Provide the [X, Y] coordinate of the cell's center where the given text is located.  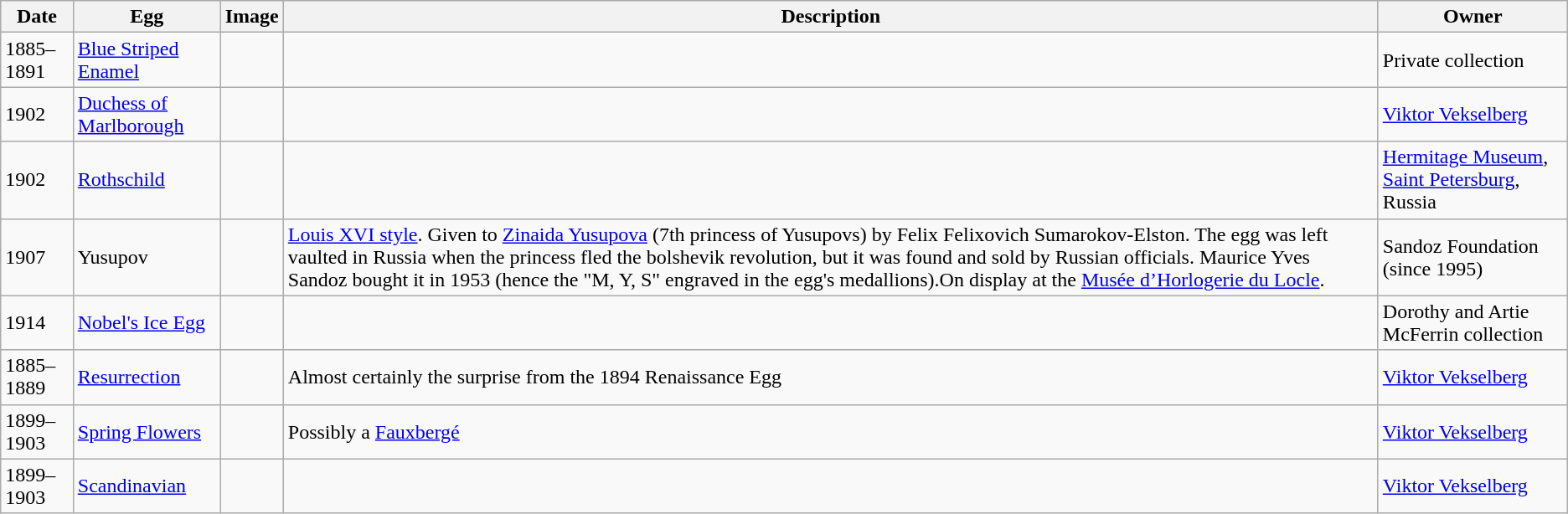
Description [831, 17]
Hermitage Museum, Saint Petersburg, Russia [1473, 180]
Sandoz Foundation (since 1995) [1473, 257]
Rothschild [147, 180]
Nobel's Ice Egg [147, 323]
1907 [37, 257]
Duchess of Marlborough [147, 114]
Dorothy and Artie McFerrin collection [1473, 323]
Image [251, 17]
1885–1889 [37, 377]
Scandinavian [147, 486]
Private collection [1473, 60]
Possibly a Fauxbergé [831, 432]
Blue Striped Enamel [147, 60]
Date [37, 17]
Resurrection [147, 377]
Owner [1473, 17]
Egg [147, 17]
Almost certainly the surprise from the 1894 Renaissance Egg [831, 377]
Spring Flowers [147, 432]
1885–1891 [37, 60]
1914 [37, 323]
Yusupov [147, 257]
